Return the (x, y) coordinate for the center point of the cell that contains the specified text.  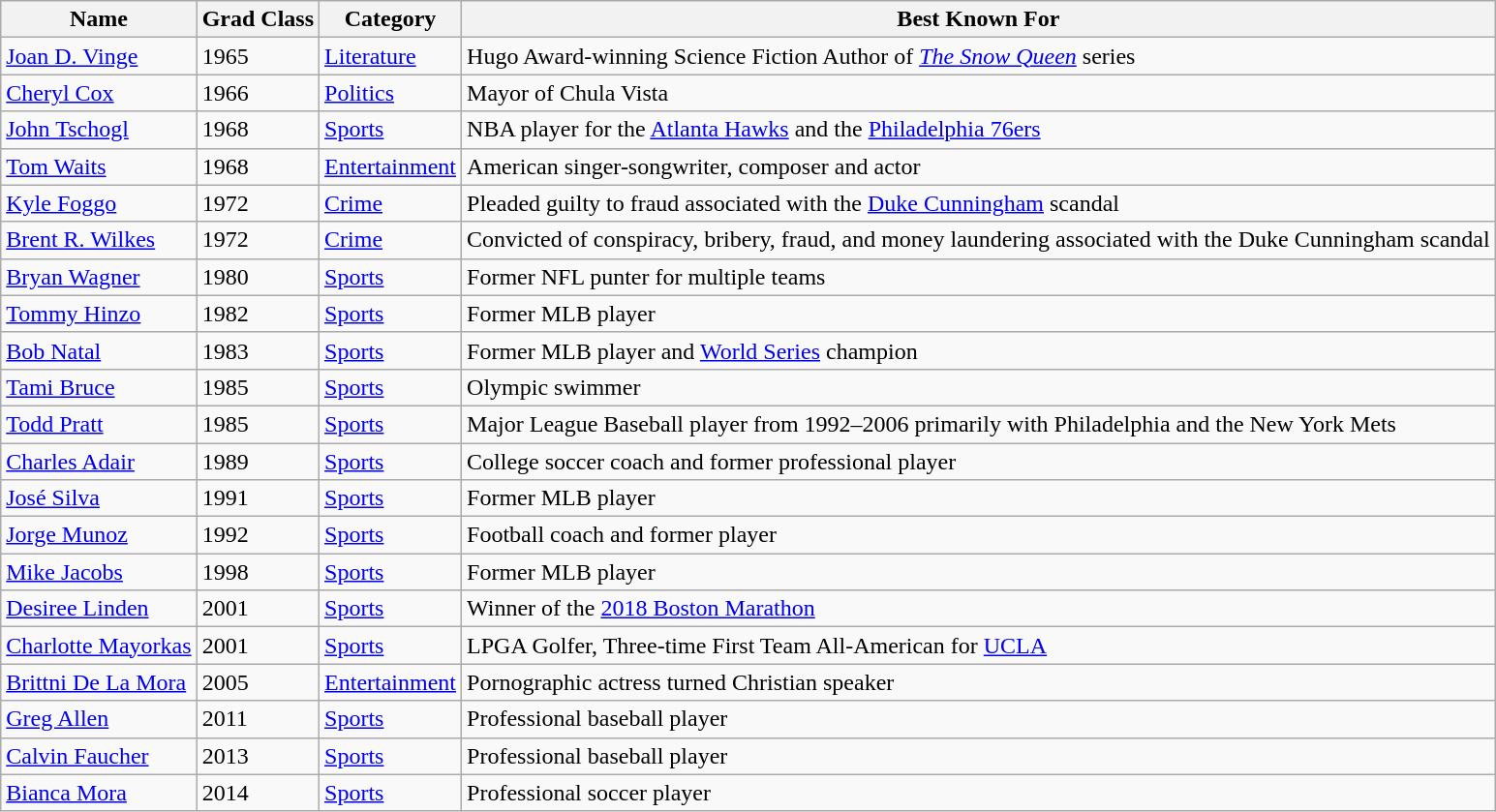
Major League Baseball player from 1992–2006 primarily with Philadelphia and the New York Mets (979, 424)
Winner of the 2018 Boston Marathon (979, 609)
1965 (258, 56)
Grad Class (258, 19)
Football coach and former player (979, 535)
Charles Adair (99, 462)
Brittni De La Mora (99, 682)
Mayor of Chula Vista (979, 93)
Convicted of conspiracy, bribery, fraud, and money laundering associated with the Duke Cunningham scandal (979, 240)
Tommy Hinzo (99, 314)
2014 (258, 793)
Former MLB player and World Series champion (979, 350)
1991 (258, 498)
Politics (391, 93)
Tom Waits (99, 166)
Bryan Wagner (99, 277)
LPGA Golfer, Three-time First Team All-American for UCLA (979, 646)
2013 (258, 756)
Desiree Linden (99, 609)
Joan D. Vinge (99, 56)
Tami Bruce (99, 387)
Literature (391, 56)
Mike Jacobs (99, 572)
NBA player for the Atlanta Hawks and the Philadelphia 76ers (979, 130)
Charlotte Mayorkas (99, 646)
1992 (258, 535)
1983 (258, 350)
John Tschogl (99, 130)
College soccer coach and former professional player (979, 462)
2011 (258, 719)
Best Known For (979, 19)
Brent R. Wilkes (99, 240)
Hugo Award-winning Science Fiction Author of The Snow Queen series (979, 56)
Category (391, 19)
American singer-songwriter, composer and actor (979, 166)
Pornographic actress turned Christian speaker (979, 682)
1982 (258, 314)
Greg Allen (99, 719)
Bob Natal (99, 350)
Todd Pratt (99, 424)
1998 (258, 572)
1980 (258, 277)
Calvin Faucher (99, 756)
Pleaded guilty to fraud associated with the Duke Cunningham scandal (979, 203)
Professional soccer player (979, 793)
1966 (258, 93)
José Silva (99, 498)
Kyle Foggo (99, 203)
1989 (258, 462)
Cheryl Cox (99, 93)
Jorge Munoz (99, 535)
Bianca Mora (99, 793)
Name (99, 19)
Former NFL punter for multiple teams (979, 277)
Olympic swimmer (979, 387)
2005 (258, 682)
